Locate the cell with the specified text and output its (x, y) center coordinate. 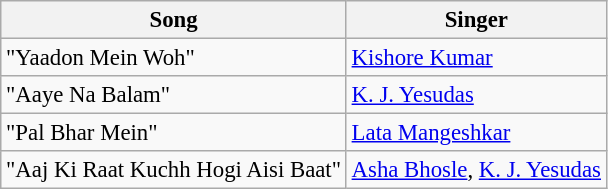
Asha Bhosle, K. J. Yesudas (476, 170)
"Pal Bhar Mein" (174, 133)
K. J. Yesudas (476, 95)
Kishore Kumar (476, 58)
"Aaye Na Balam" (174, 95)
Lata Mangeshkar (476, 133)
Song (174, 20)
"Aaj Ki Raat Kuchh Hogi Aisi Baat" (174, 170)
"Yaadon Mein Woh" (174, 58)
Singer (476, 20)
